Scan for the cell matching the given text and deliver its (X, Y) coordinate at center. 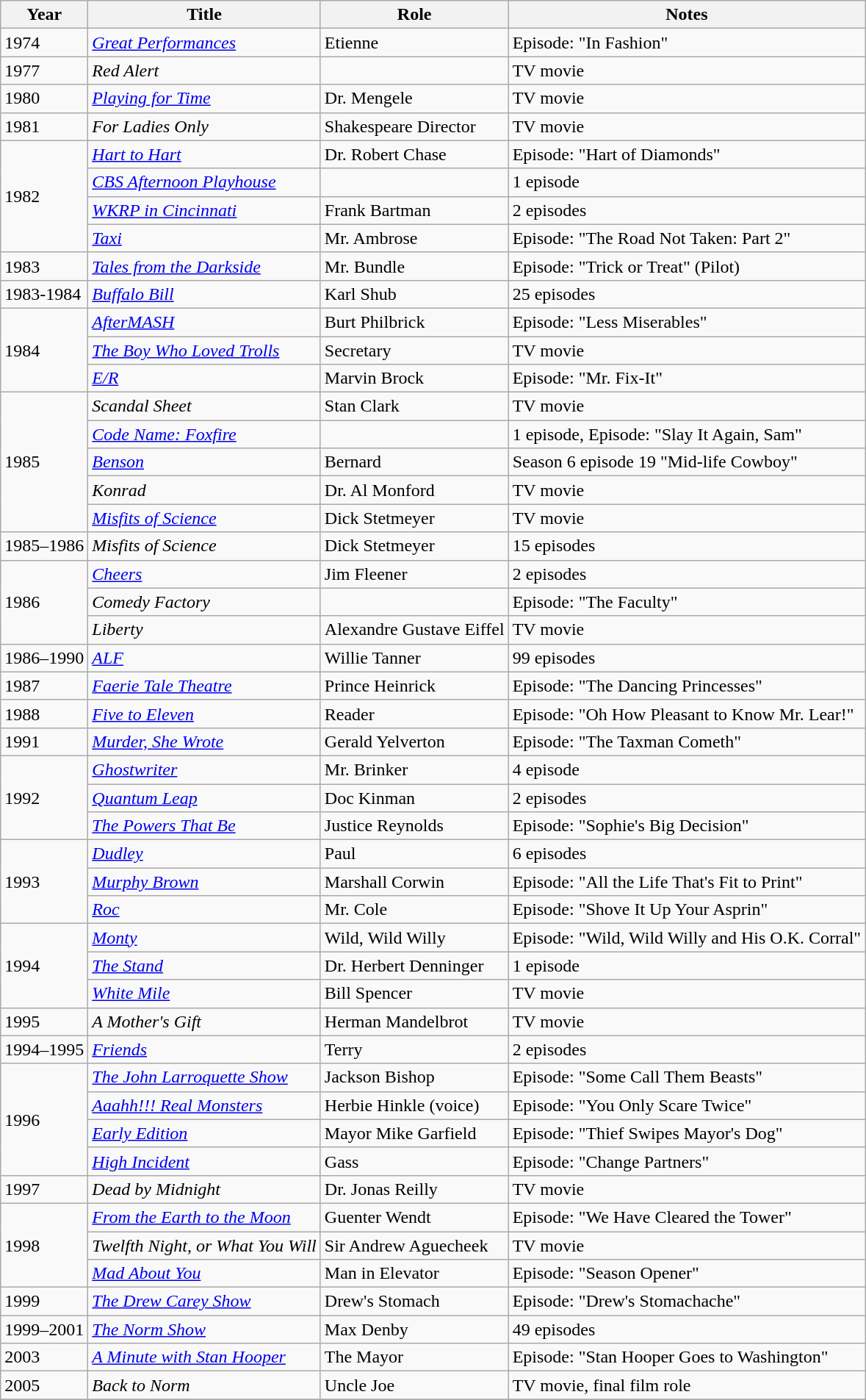
49 episodes (687, 1329)
The Stand (204, 966)
Sir Andrew Aguecheek (414, 1246)
4 episode (687, 769)
Great Performances (204, 43)
Benson (204, 462)
Secretary (414, 351)
1984 (44, 350)
Max Denby (414, 1329)
15 episodes (687, 546)
1983-1984 (44, 294)
Twelfth Night, or What You Will (204, 1246)
Playing for Time (204, 98)
Episode: "Stan Hooper Goes to Washington" (687, 1357)
1999 (44, 1302)
Mr. Cole (414, 910)
1985–1986 (44, 546)
1985 (44, 462)
Episode: "Drew's Stomachache" (687, 1302)
Role (414, 15)
Scandal Sheet (204, 406)
ALF (204, 658)
The Drew Carey Show (204, 1302)
Red Alert (204, 71)
Episode: "Trick or Treat" (Pilot) (687, 266)
Monty (204, 938)
Aaahh!!! Real Monsters (204, 1105)
Cheers (204, 574)
Episode: "Season Opener" (687, 1274)
Episode: "Change Partners" (687, 1161)
1988 (44, 714)
Drew's Stomach (414, 1302)
1994–1995 (44, 1049)
1999–2001 (44, 1329)
Episode: "Less Miserables" (687, 322)
TV movie, final film role (687, 1385)
Episode: "Some Call Them Beasts" (687, 1077)
Dr. Herbert Denninger (414, 966)
Herbie Hinkle (voice) (414, 1105)
Friends (204, 1049)
Justice Reynolds (414, 826)
Episode: "Wild, Wild Willy and His O.K. Corral" (687, 938)
Dr. Jonas Reilly (414, 1189)
Doc Kinman (414, 797)
The Powers That Be (204, 826)
Back to Norm (204, 1385)
Taxi (204, 238)
Frank Bartman (414, 210)
Episode: "The Dancing Princesses" (687, 686)
Bill Spencer (414, 994)
Five to Eleven (204, 714)
Mr. Brinker (414, 769)
Jackson Bishop (414, 1077)
Prince Heinrick (414, 686)
Marvin Brock (414, 378)
1986 (44, 602)
From the Earth to the Moon (204, 1217)
Terry (414, 1049)
2003 (44, 1357)
Year (44, 15)
AfterMASH (204, 322)
The Norm Show (204, 1329)
Episode: "In Fashion" (687, 43)
Roc (204, 910)
A Mother's Gift (204, 1022)
Episode: "We Have Cleared the Tower" (687, 1217)
Episode: "Hart of Diamonds" (687, 154)
Gerald Yelverton (414, 742)
Man in Elevator (414, 1274)
Bernard (414, 462)
Tales from the Darkside (204, 266)
6 episodes (687, 854)
For Ladies Only (204, 126)
Episode: "Mr. Fix-It" (687, 378)
Episode: "Oh How Pleasant to Know Mr. Lear!" (687, 714)
Guenter Wendt (414, 1217)
Liberty (204, 630)
Alexandre Gustave Eiffel (414, 630)
Early Edition (204, 1133)
1 episode, Episode: "Slay It Again, Sam" (687, 434)
CBS Afternoon Playhouse (204, 182)
1992 (44, 797)
High Incident (204, 1161)
1991 (44, 742)
Wild, Wild Willy (414, 938)
Paul (414, 854)
Episode: "Shove It Up Your Asprin" (687, 910)
A Minute with Stan Hooper (204, 1357)
1977 (44, 71)
1995 (44, 1022)
Marshall Corwin (414, 882)
Mr. Bundle (414, 266)
Dr. Robert Chase (414, 154)
1994 (44, 966)
The Mayor (414, 1357)
Gass (414, 1161)
Shakespeare Director (414, 126)
99 episodes (687, 658)
Episode: "Sophie's Big Decision" (687, 826)
Hart to Hart (204, 154)
Faerie Tale Theatre (204, 686)
1993 (44, 882)
2005 (44, 1385)
Uncle Joe (414, 1385)
Quantum Leap (204, 797)
The John Larroquette Show (204, 1077)
Dr. Mengele (414, 98)
Reader (414, 714)
1998 (44, 1245)
Episode: "The Faculty" (687, 602)
Title (204, 15)
Mr. Ambrose (414, 238)
Season 6 episode 19 "Mid-life Cowboy" (687, 462)
Episode: "The Road Not Taken: Part 2" (687, 238)
Buffalo Bill (204, 294)
Ghostwriter (204, 769)
1986–1990 (44, 658)
1981 (44, 126)
1980 (44, 98)
Notes (687, 15)
The Boy Who Loved Trolls (204, 351)
Episode: "The Taxman Cometh" (687, 742)
1983 (44, 266)
1987 (44, 686)
Dudley (204, 854)
Herman Mandelbrot (414, 1022)
Dead by Midnight (204, 1189)
Stan Clark (414, 406)
Karl Shub (414, 294)
WKRP in Cincinnati (204, 210)
E/R (204, 378)
Murder, She Wrote (204, 742)
Mad About You (204, 1274)
Episode: "Thief Swipes Mayor's Dog" (687, 1133)
1974 (44, 43)
Episode: "All the Life That's Fit to Print" (687, 882)
Konrad (204, 490)
White Mile (204, 994)
Dr. Al Monford (414, 490)
Comedy Factory (204, 602)
25 episodes (687, 294)
Willie Tanner (414, 658)
Jim Fleener (414, 574)
Mayor Mike Garfield (414, 1133)
1997 (44, 1189)
Episode: "You Only Scare Twice" (687, 1105)
1996 (44, 1119)
Murphy Brown (204, 882)
Burt Philbrick (414, 322)
1982 (44, 196)
Code Name: Foxfire (204, 434)
Etienne (414, 43)
